Scan for the cell matching the given text and deliver its [X, Y] coordinate at center. 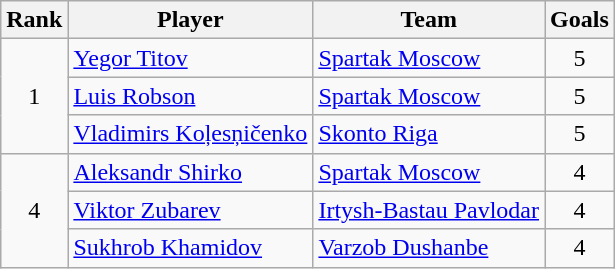
Viktor Zubarev [190, 210]
Sukhrob Khamidov [190, 248]
Skonto Riga [429, 134]
Goals [580, 20]
Player [190, 20]
Luis Robson [190, 96]
Varzob Dushanbe [429, 248]
Vladimirs Koļesņičenko [190, 134]
Aleksandr Shirko [190, 172]
Team [429, 20]
Yegor Titov [190, 58]
1 [34, 96]
Rank [34, 20]
Irtysh-Bastau Pavlodar [429, 210]
